Return (X, Y) of the center of cell containing provided text 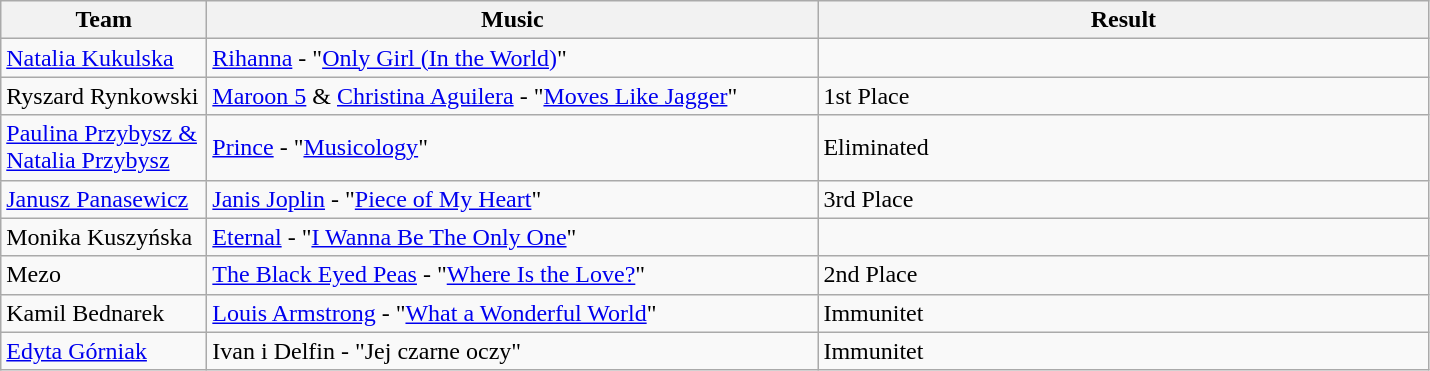
Janis Joplin - "Piece of My Heart" (512, 199)
1st Place (1124, 96)
Edyta Górniak (104, 351)
Ryszard Rynkowski (104, 96)
Monika Kuszyńska (104, 237)
Prince - "Musicology" (512, 148)
Rihanna - "Only Girl (In the World)" (512, 58)
Eternal - "I Wanna Be The Only One" (512, 237)
Kamil Bednarek (104, 313)
Eliminated (1124, 148)
The Black Eyed Peas - "Where Is the Love?" (512, 275)
Maroon 5 & Christina Aguilera - "Moves Like Jagger" (512, 96)
Result (1124, 20)
Janusz Panasewicz (104, 199)
Paulina Przybysz & Natalia Przybysz (104, 148)
Louis Armstrong - "What a Wonderful World" (512, 313)
Team (104, 20)
Mezo (104, 275)
Music (512, 20)
2nd Place (1124, 275)
Ivan i Delfin - "Jej czarne oczy" (512, 351)
Natalia Kukulska (104, 58)
3rd Place (1124, 199)
